Detect which cell encompasses the target text, then output its (x, y) center coordinate. 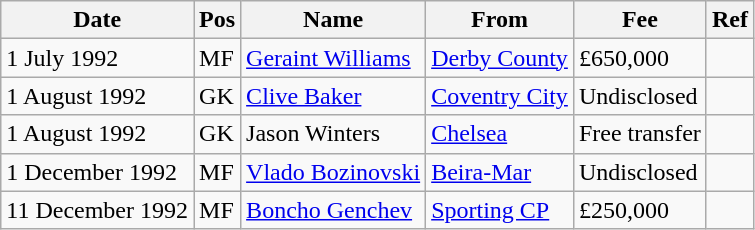
Pos (218, 20)
Jason Winters (334, 134)
Coventry City (500, 96)
Free transfer (640, 134)
Geraint Williams (334, 58)
Vlado Bozinovski (334, 172)
Boncho Genchev (334, 210)
Beira-Mar (500, 172)
Fee (640, 20)
From (500, 20)
Sporting CP (500, 210)
Date (98, 20)
Name (334, 20)
£250,000 (640, 210)
Derby County (500, 58)
11 December 1992 (98, 210)
Chelsea (500, 134)
1 July 1992 (98, 58)
1 December 1992 (98, 172)
Ref (730, 20)
Clive Baker (334, 96)
£650,000 (640, 58)
